Output the (X, Y) coordinate of the center of the cell containing the given text.  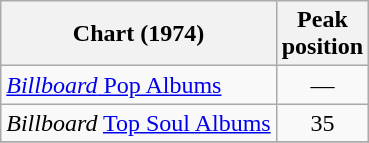
Peakposition (322, 34)
35 (322, 123)
— (322, 85)
Billboard Top Soul Albums (138, 123)
Billboard Pop Albums (138, 85)
Chart (1974) (138, 34)
